Output the [X, Y] coordinate of the center of the cell containing the given text.  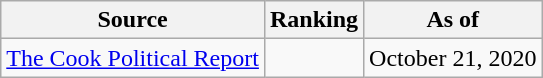
October 21, 2020 [453, 58]
The Cook Political Report [133, 58]
Source [133, 20]
As of [453, 20]
Ranking [314, 20]
